Pinpoint the cell where the given text exists, returning its [X, Y] midpoint coordinate. 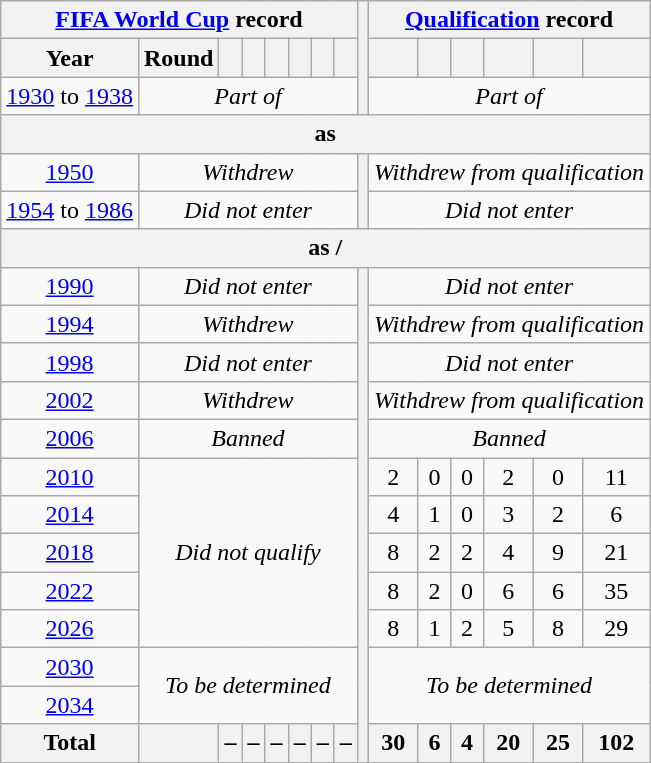
9 [558, 553]
2014 [70, 515]
1950 [70, 172]
Round [178, 58]
30 [393, 743]
29 [616, 629]
Qualification record [508, 20]
1990 [70, 286]
20 [508, 743]
as [326, 134]
2010 [70, 477]
2018 [70, 553]
1954 to 1986 [70, 210]
21 [616, 553]
Total [70, 743]
102 [616, 743]
3 [508, 515]
2022 [70, 591]
5 [508, 629]
1994 [70, 324]
Did not qualify [248, 553]
Year [70, 58]
2026 [70, 629]
2006 [70, 438]
35 [616, 591]
11 [616, 477]
2034 [70, 705]
1930 to 1938 [70, 96]
25 [558, 743]
2002 [70, 400]
as / [326, 248]
FIFA World Cup record [180, 20]
1998 [70, 362]
2030 [70, 667]
